Provide the (x, y) coordinate of the cell's center where the given text is located.  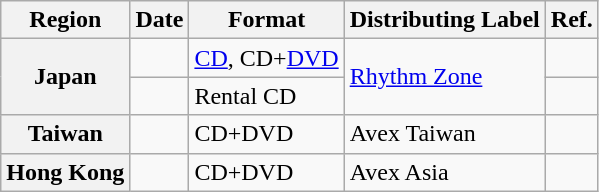
Distributing Label (444, 20)
Avex Taiwan (444, 134)
Japan (66, 77)
CD, CD+DVD (266, 58)
Ref. (572, 20)
Taiwan (66, 134)
Format (266, 20)
Rental CD (266, 96)
Rhythm Zone (444, 77)
Hong Kong (66, 172)
Avex Asia (444, 172)
Region (66, 20)
Date (160, 20)
